Locate the cell with the specified text and output its [X, Y] center coordinate. 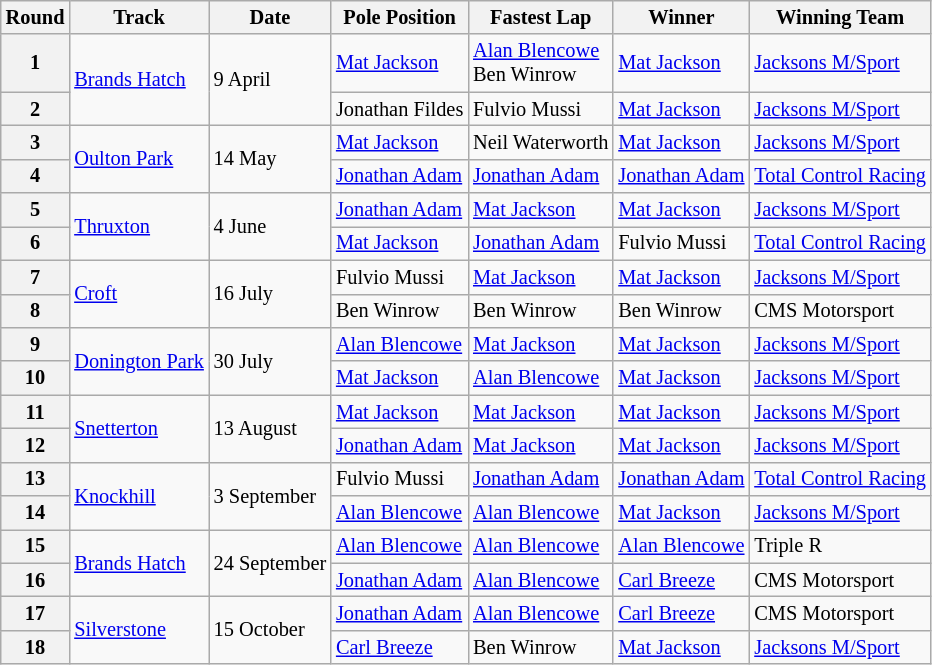
30 July [270, 360]
3 [36, 142]
Alan Blencowe Ben Winrow [540, 63]
4 June [270, 226]
Winning Team [840, 17]
1 [36, 63]
Silverstone [138, 630]
8 [36, 311]
15 October [270, 630]
4 [36, 176]
Date [270, 17]
7 [36, 277]
Fastest Lap [540, 17]
9 April [270, 80]
14 May [270, 158]
Round [36, 17]
14 [36, 513]
Thruxton [138, 226]
Knockhill [138, 496]
6 [36, 243]
24 September [270, 562]
Track [138, 17]
Winner [681, 17]
18 [36, 647]
Jonathan Fildes [400, 109]
9 [36, 344]
11 [36, 412]
13 August [270, 428]
16 [36, 580]
Donington Park [138, 360]
Croft [138, 294]
Snetterton [138, 428]
3 September [270, 496]
Triple R [840, 546]
17 [36, 613]
16 July [270, 294]
Pole Position [400, 17]
15 [36, 546]
13 [36, 479]
12 [36, 445]
10 [36, 378]
Neil Waterworth [540, 142]
Oulton Park [138, 158]
2 [36, 109]
5 [36, 210]
